Find where the given text appears and provide that cell's center as [X, Y] coordinate. 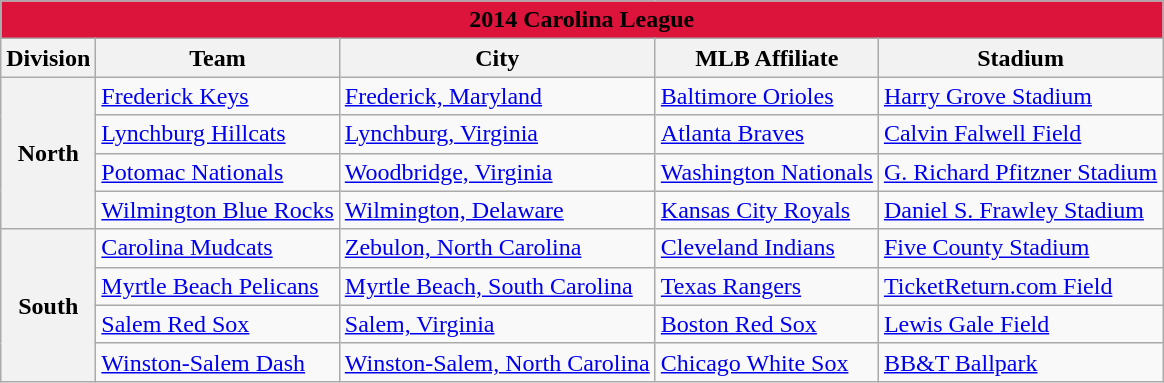
Baltimore Orioles [766, 96]
Lynchburg, Virginia [497, 134]
Salem Red Sox [218, 324]
Stadium [1020, 58]
Carolina Mudcats [218, 248]
Calvin Falwell Field [1020, 134]
Washington Nationals [766, 172]
Winston-Salem, North Carolina [497, 362]
Zebulon, North Carolina [497, 248]
City [497, 58]
BB&T Ballpark [1020, 362]
Texas Rangers [766, 286]
MLB Affiliate [766, 58]
Lewis Gale Field [1020, 324]
Boston Red Sox [766, 324]
Kansas City Royals [766, 210]
Lynchburg Hillcats [218, 134]
Five County Stadium [1020, 248]
Team [218, 58]
G. Richard Pfitzner Stadium [1020, 172]
Potomac Nationals [218, 172]
Daniel S. Frawley Stadium [1020, 210]
South [48, 305]
Frederick, Maryland [497, 96]
Wilmington, Delaware [497, 210]
Cleveland Indians [766, 248]
Division [48, 58]
Harry Grove Stadium [1020, 96]
Salem, Virginia [497, 324]
Frederick Keys [218, 96]
2014 Carolina League [582, 20]
Chicago White Sox [766, 362]
TicketReturn.com Field [1020, 286]
Wilmington Blue Rocks [218, 210]
Myrtle Beach, South Carolina [497, 286]
Winston-Salem Dash [218, 362]
Woodbridge, Virginia [497, 172]
North [48, 153]
Myrtle Beach Pelicans [218, 286]
Atlanta Braves [766, 134]
